Return the (X, Y) coordinate for the center point of the cell that contains the specified text.  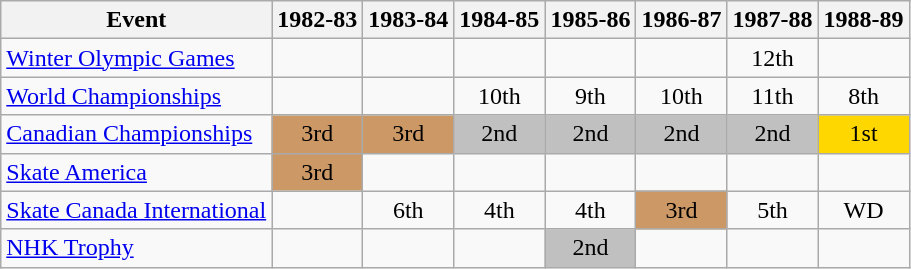
Skate Canada International (136, 210)
1983-84 (408, 20)
Skate America (136, 172)
12th (772, 58)
Winter Olympic Games (136, 58)
WD (864, 210)
World Championships (136, 96)
9th (590, 96)
6th (408, 210)
1985-86 (590, 20)
1st (864, 134)
1986-87 (682, 20)
Event (136, 20)
1987-88 (772, 20)
Canadian Championships (136, 134)
11th (772, 96)
NHK Trophy (136, 248)
1982-83 (318, 20)
1988-89 (864, 20)
5th (772, 210)
1984-85 (500, 20)
8th (864, 96)
